Return [X, Y] of the center of cell containing provided text 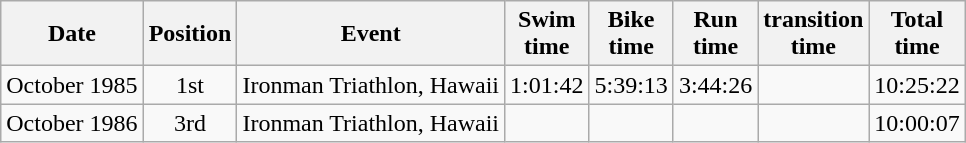
10:00:07 [917, 123]
10:25:22 [917, 85]
Date [72, 34]
October 1986 [72, 123]
3:44:26 [715, 85]
1:01:42 [547, 85]
Position [190, 34]
Swimtime [547, 34]
transitiontime [814, 34]
Biketime [631, 34]
October 1985 [72, 85]
5:39:13 [631, 85]
3rd [190, 123]
1st [190, 85]
Event [371, 34]
Runtime [715, 34]
Totaltime [917, 34]
